Find where the given text appears and provide that cell's center as [x, y] coordinate. 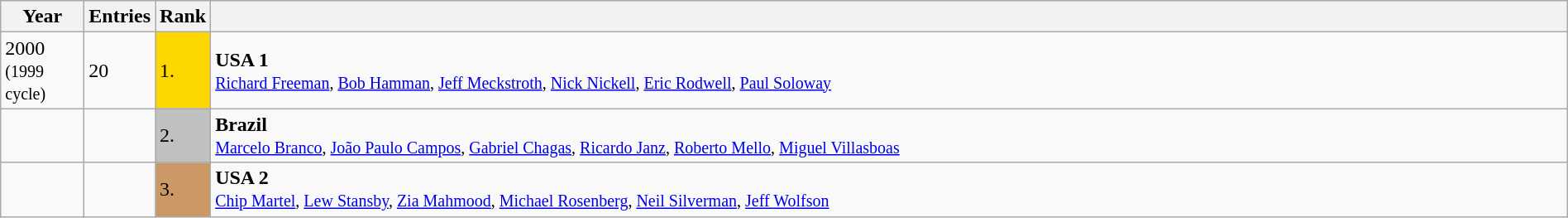
USA 2 Chip Martel, Lew Stansby, Zia Mahmood, Michael Rosenberg, Neil Silverman, Jeff Wolfson [890, 189]
USA 1 Richard Freeman, Bob Hamman, Jeff Meckstroth, Nick Nickell, Eric Rodwell, Paul Soloway [890, 70]
Year [43, 17]
2000(1999 cycle) [43, 70]
1. [184, 70]
Rank [184, 17]
2. [184, 136]
3. [184, 189]
BrazilMarcelo Branco, João Paulo Campos, Gabriel Chagas, Ricardo Janz, Roberto Mello, Miguel Villasboas [890, 136]
Entries [120, 17]
20 [120, 70]
